Find where the given text appears and provide that cell's center as (x, y) coordinate. 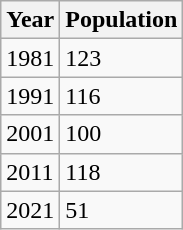
2021 (30, 210)
Year (30, 20)
51 (122, 210)
123 (122, 58)
2001 (30, 134)
1991 (30, 96)
1981 (30, 58)
2011 (30, 172)
116 (122, 96)
Population (122, 20)
118 (122, 172)
100 (122, 134)
